Provide the (x, y) coordinate of the cell's center where the given text is located.  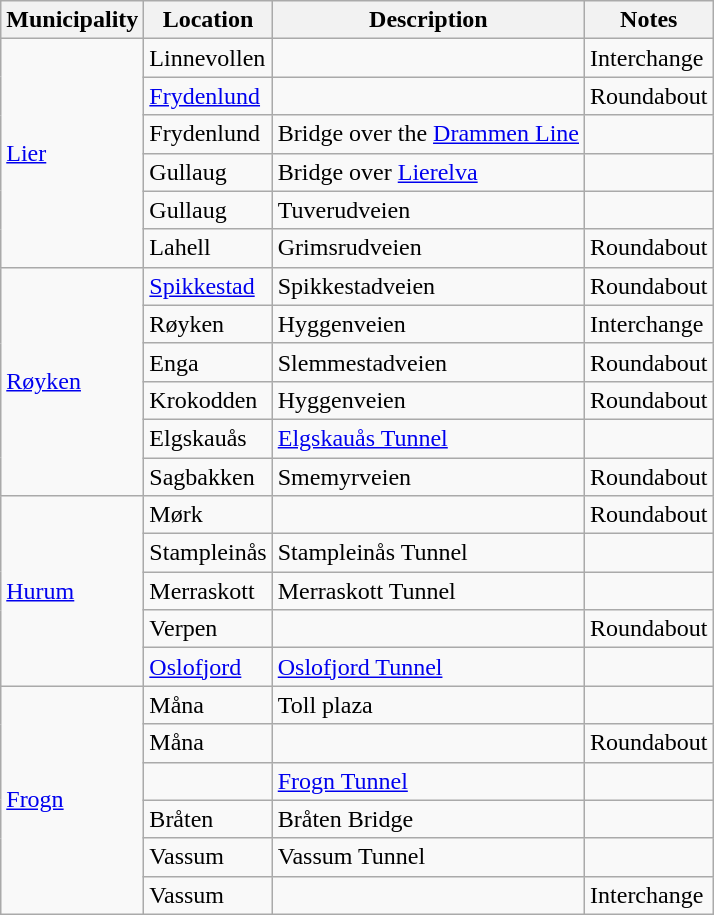
Frogn Tunnel (428, 781)
Smemyrveien (428, 477)
Merraskott (208, 591)
Stampleinås (208, 553)
Linnevollen (208, 58)
Bridge over the Drammen Line (428, 134)
Krokodden (208, 400)
Hurum (72, 591)
Stampleinås Tunnel (428, 553)
Sagbakken (208, 477)
Vassum Tunnel (428, 857)
Bridge over Lierelva (428, 172)
Verpen (208, 629)
Lier (72, 153)
Notes (649, 20)
Municipality (72, 20)
Spikkestadveien (428, 286)
Merraskott Tunnel (428, 591)
Location (208, 20)
Enga (208, 362)
Description (428, 20)
Elgskauås Tunnel (428, 438)
Lahell (208, 248)
Toll plaza (428, 705)
Elgskauås (208, 438)
Grimsrudveien (428, 248)
Frogn (72, 800)
Bråten (208, 819)
Tuverudveien (428, 210)
Bråten Bridge (428, 819)
Mørk (208, 515)
Spikkestad (208, 286)
Oslofjord (208, 667)
Slemmestadveien (428, 362)
Oslofjord Tunnel (428, 667)
